Search for the cell housing the specified text and yield its (X, Y) center coordinate. 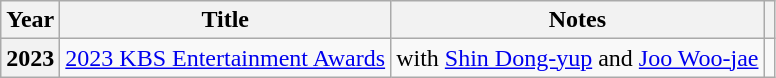
Year (30, 20)
Notes (578, 20)
Title (226, 20)
2023 (30, 58)
with Shin Dong-yup and Joo Woo-jae (578, 58)
2023 KBS Entertainment Awards (226, 58)
